Pinpoint the cell where the given text exists, returning its [x, y] midpoint coordinate. 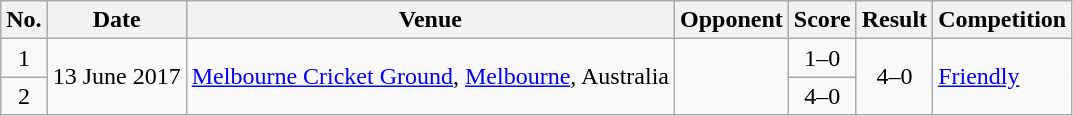
Date [116, 20]
Melbourne Cricket Ground, Melbourne, Australia [430, 77]
Opponent [732, 20]
Friendly [1002, 77]
Competition [1002, 20]
Result [894, 20]
No. [24, 20]
Venue [430, 20]
13 June 2017 [116, 77]
1 [24, 58]
1–0 [822, 58]
2 [24, 96]
Score [822, 20]
